Detect which cell encompasses the target text, then output its (X, Y) center coordinate. 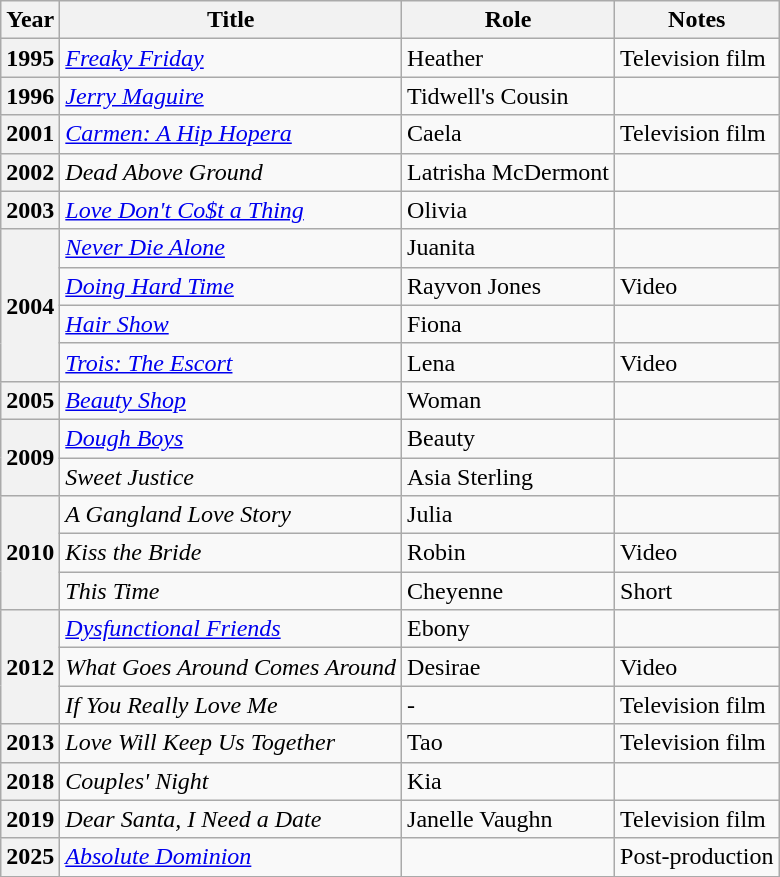
2002 (30, 172)
Short (697, 591)
This Time (231, 591)
Lena (508, 362)
1996 (30, 96)
Jerry Maguire (231, 96)
Latrisha McDermont (508, 172)
Carmen: A Hip Hopera (231, 134)
2004 (30, 305)
1995 (30, 58)
Doing Hard Time (231, 286)
Dysfunctional Friends (231, 629)
Beauty Shop (231, 400)
Janelle Vaughn (508, 819)
- (508, 705)
Cheyenne (508, 591)
Role (508, 20)
Freaky Friday (231, 58)
Tidwell's Cousin (508, 96)
Never Die Alone (231, 248)
Caela (508, 134)
Asia Sterling (508, 477)
Dear Santa, I Need a Date (231, 819)
Sweet Justice (231, 477)
Julia (508, 515)
Robin (508, 553)
Heather (508, 58)
What Goes Around Comes Around (231, 667)
Hair Show (231, 324)
Dough Boys (231, 438)
Absolute Dominion (231, 857)
Couples' Night (231, 781)
2012 (30, 667)
Juanita (508, 248)
Beauty (508, 438)
Love Will Keep Us Together (231, 743)
Trois: The Escort (231, 362)
2025 (30, 857)
Fiona (508, 324)
Love Don't Co$t a Thing (231, 210)
Woman (508, 400)
2001 (30, 134)
2003 (30, 210)
Notes (697, 20)
Post-production (697, 857)
Kiss the Bride (231, 553)
Title (231, 20)
Olivia (508, 210)
Desirae (508, 667)
Tao (508, 743)
2005 (30, 400)
Dead Above Ground (231, 172)
2013 (30, 743)
2019 (30, 819)
2009 (30, 457)
2010 (30, 553)
Year (30, 20)
Ebony (508, 629)
Rayvon Jones (508, 286)
2018 (30, 781)
Kia (508, 781)
A Gangland Love Story (231, 515)
If You Really Love Me (231, 705)
